Extract the [X, Y] coordinate from the center of the cell holding the provided text.  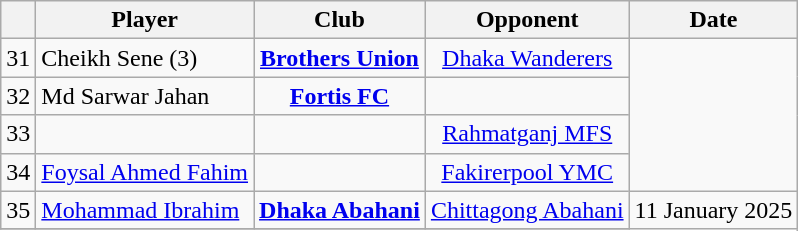
11 January 2025 [714, 210]
34 [18, 172]
Chittagong Abahani [527, 210]
35 [18, 210]
Cheikh Sene (3) [145, 58]
Fakirerpool YMC [527, 172]
Dhaka Wanderers [527, 58]
31 [18, 58]
Player [145, 20]
Dhaka Abahani [340, 210]
Brothers Union [340, 58]
32 [18, 96]
Foysal Ahmed Fahim [145, 172]
Rahmatganj MFS [527, 134]
Fortis FC [340, 96]
33 [18, 134]
Md Sarwar Jahan [145, 96]
Date [714, 20]
Club [340, 20]
Opponent [527, 20]
Mohammad Ibrahim [145, 210]
